Capture the cell that displays the provided text and extract its (X, Y) central coordinate. 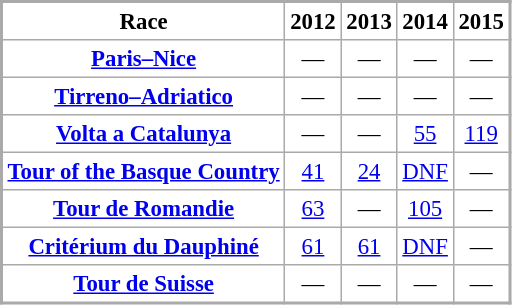
Tour de Romandie (144, 209)
Race (144, 21)
63 (313, 209)
41 (313, 171)
Tirreno–Adriatico (144, 96)
Volta a Catalunya (144, 134)
105 (425, 209)
2013 (369, 21)
119 (482, 134)
24 (369, 171)
2012 (313, 21)
2014 (425, 21)
Tour de Suisse (144, 284)
Tour of the Basque Country (144, 171)
55 (425, 134)
Paris–Nice (144, 59)
2015 (482, 21)
Critérium du Dauphiné (144, 246)
